For the text-containing cell, return its midpoint in [x, y] coordinate format. 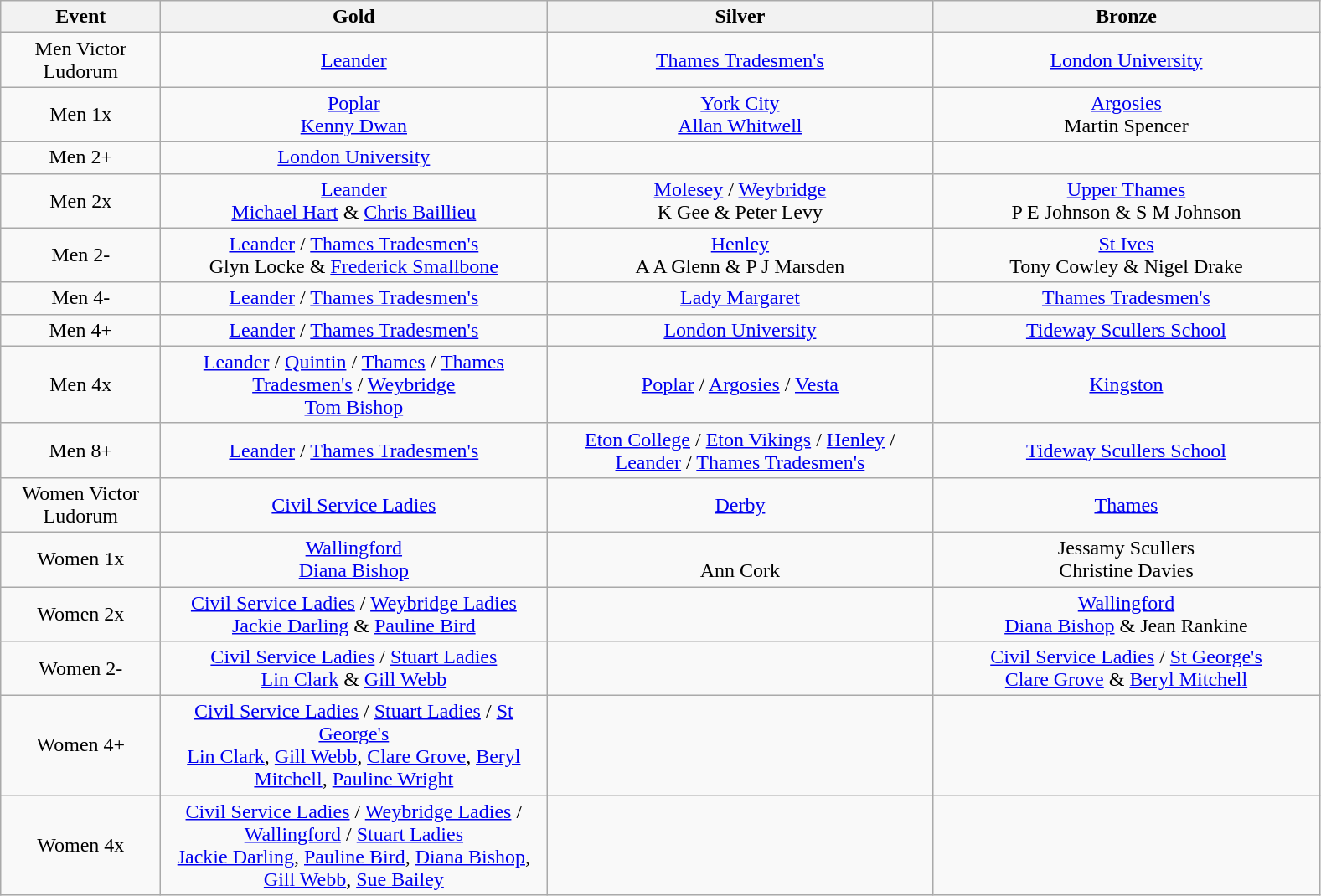
Women 1x [80, 559]
Men 8+ [80, 451]
Jessamy ScullersChristine Davies [1126, 559]
Men 4x [80, 384]
Men 1x [80, 114]
Poplar Kenny Dwan [353, 114]
Leander [353, 60]
York CityAllan Whitwell [740, 114]
Leander / Quintin / Thames / Thames Tradesmen's / Weybridge Tom Bishop [353, 384]
St Ives Tony Cowley & Nigel Drake [1126, 255]
Ann Cork [740, 559]
Bronze [1126, 17]
Civil Service Ladies / Stuart Ladies Lin Clark & Gill Webb [353, 668]
Men Victor Ludorum [80, 60]
Women Victor Ludorum [80, 504]
Upper Thames P E Johnson & S M Johnson [1126, 201]
Lady Margaret [740, 298]
Men 2+ [80, 157]
Civil Service Ladies / St George'sClare Grove & Beryl Mitchell [1126, 668]
Women 2x [80, 613]
Thames [1126, 504]
Civil Service Ladies / Weybridge LadiesJackie Darling & Pauline Bird [353, 613]
Civil Service Ladies / Weybridge Ladies / Wallingford / Stuart LadiesJackie Darling, Pauline Bird, Diana Bishop, Gill Webb, Sue Bailey [353, 846]
Argosies Martin Spencer [1126, 114]
LeanderMichael Hart & Chris Baillieu [353, 201]
Derby [740, 504]
Leander / Thames Tradesmen'sGlyn Locke & Frederick Smallbone [353, 255]
Civil Service Ladies [353, 504]
Men 2x [80, 201]
Eton College / Eton Vikings / Henley / Leander / Thames Tradesmen's [740, 451]
WallingfordDiana Bishop & Jean Rankine [1126, 613]
Men 4- [80, 298]
Gold [353, 17]
Women 2- [80, 668]
HenleyA A Glenn & P J Marsden [740, 255]
Women 4+ [80, 745]
Women 4x [80, 846]
Wallingford Diana Bishop [353, 559]
Civil Service Ladies / Stuart Ladies / St George's Lin Clark, Gill Webb, Clare Grove, Beryl Mitchell, Pauline Wright [353, 745]
Men 4+ [80, 330]
Molesey / Weybridge K Gee & Peter Levy [740, 201]
Men 2- [80, 255]
Kingston [1126, 384]
Event [80, 17]
Poplar / Argosies / Vesta [740, 384]
Silver [740, 17]
